Output the (x, y) coordinate of the center of the cell containing the given text.  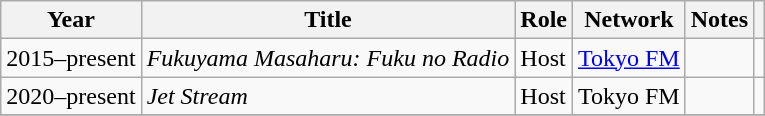
Role (544, 20)
2015–present (71, 58)
2020–present (71, 96)
Notes (719, 20)
Jet Stream (328, 96)
Fukuyama Masaharu: Fuku no Radio (328, 58)
Year (71, 20)
Title (328, 20)
Network (630, 20)
